From the cell containing the given text, extract its center point as (x, y) coordinate. 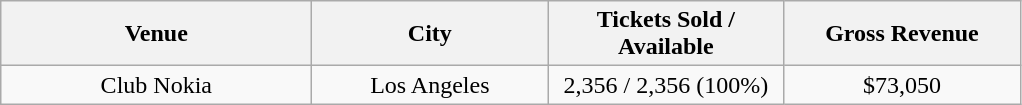
City (430, 34)
Tickets Sold / Available (666, 34)
Club Nokia (156, 85)
Los Angeles (430, 85)
2,356 / 2,356 (100%) (666, 85)
Gross Revenue (902, 34)
$73,050 (902, 85)
Venue (156, 34)
